Identify which cell holds the provided text, then report its (X, Y) central coordinate. 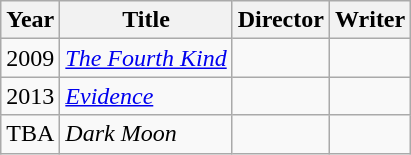
Evidence (146, 96)
Writer (370, 20)
Director (280, 20)
Title (146, 20)
The Fourth Kind (146, 58)
2013 (30, 96)
Year (30, 20)
TBA (30, 134)
2009 (30, 58)
Dark Moon (146, 134)
